Identify which cell holds the provided text, then report its (X, Y) central coordinate. 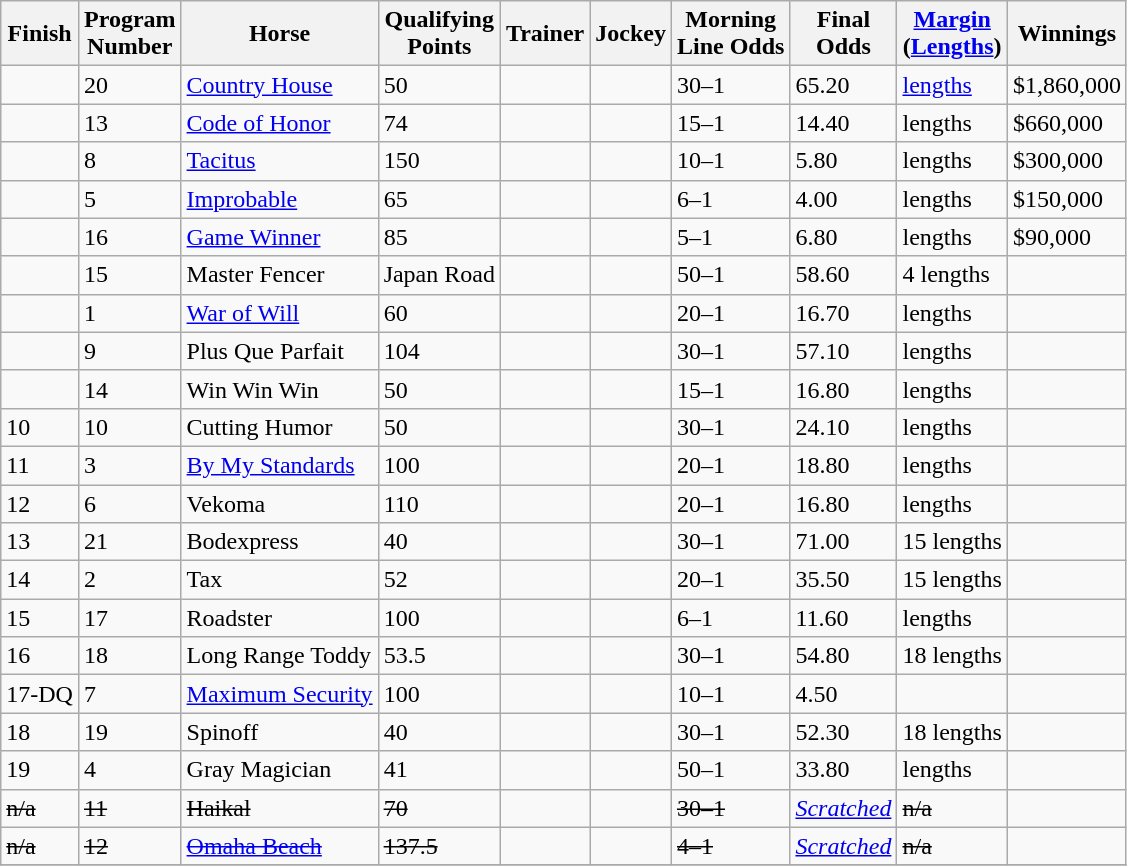
20 (130, 85)
Vekoma (280, 503)
21 (130, 542)
41 (439, 770)
33.80 (844, 770)
8 (130, 161)
Maximum Security (280, 694)
7 (130, 694)
54.80 (844, 656)
Plus Que Parfait (280, 351)
70 (439, 808)
Finish (40, 34)
5–1 (730, 237)
24.10 (844, 427)
Spinoff (280, 732)
5 (130, 199)
Horse (280, 34)
35.50 (844, 580)
4.50 (844, 694)
Long Range Toddy (280, 656)
52 (439, 580)
4 lengths (952, 275)
74 (439, 123)
Tax (280, 580)
58.60 (844, 275)
Bodexpress (280, 542)
Trainer (544, 34)
MorningLine Odds (730, 34)
Winnings (1066, 34)
85 (439, 237)
52.30 (844, 732)
Master Fencer (280, 275)
Tacitus (280, 161)
150 (439, 161)
17-DQ (40, 694)
Japan Road (439, 275)
Haikal (280, 808)
$150,000 (1066, 199)
53.5 (439, 656)
3 (130, 465)
Roadster (280, 618)
Cutting Humor (280, 427)
57.10 (844, 351)
4.00 (844, 199)
65 (439, 199)
4 (130, 770)
11.60 (844, 618)
Margin(Lengths) (952, 34)
Jockey (631, 34)
5.80 (844, 161)
$300,000 (1066, 161)
137.5 (439, 846)
Country House (280, 85)
9 (130, 351)
110 (439, 503)
$1,860,000 (1066, 85)
6 (130, 503)
1 (130, 313)
QualifyingPoints (439, 34)
17 (130, 618)
Code of Honor (280, 123)
65.20 (844, 85)
War of Will (280, 313)
14.40 (844, 123)
ProgramNumber (130, 34)
Improbable (280, 199)
60 (439, 313)
$660,000 (1066, 123)
Omaha Beach (280, 846)
104 (439, 351)
71.00 (844, 542)
18.80 (844, 465)
$90,000 (1066, 237)
FinalOdds (844, 34)
2 (130, 580)
16.70 (844, 313)
Win Win Win (280, 389)
4–1 (730, 846)
By My Standards (280, 465)
Gray Magician (280, 770)
Game Winner (280, 237)
6.80 (844, 237)
